Return [x, y] of the center of cell containing provided text 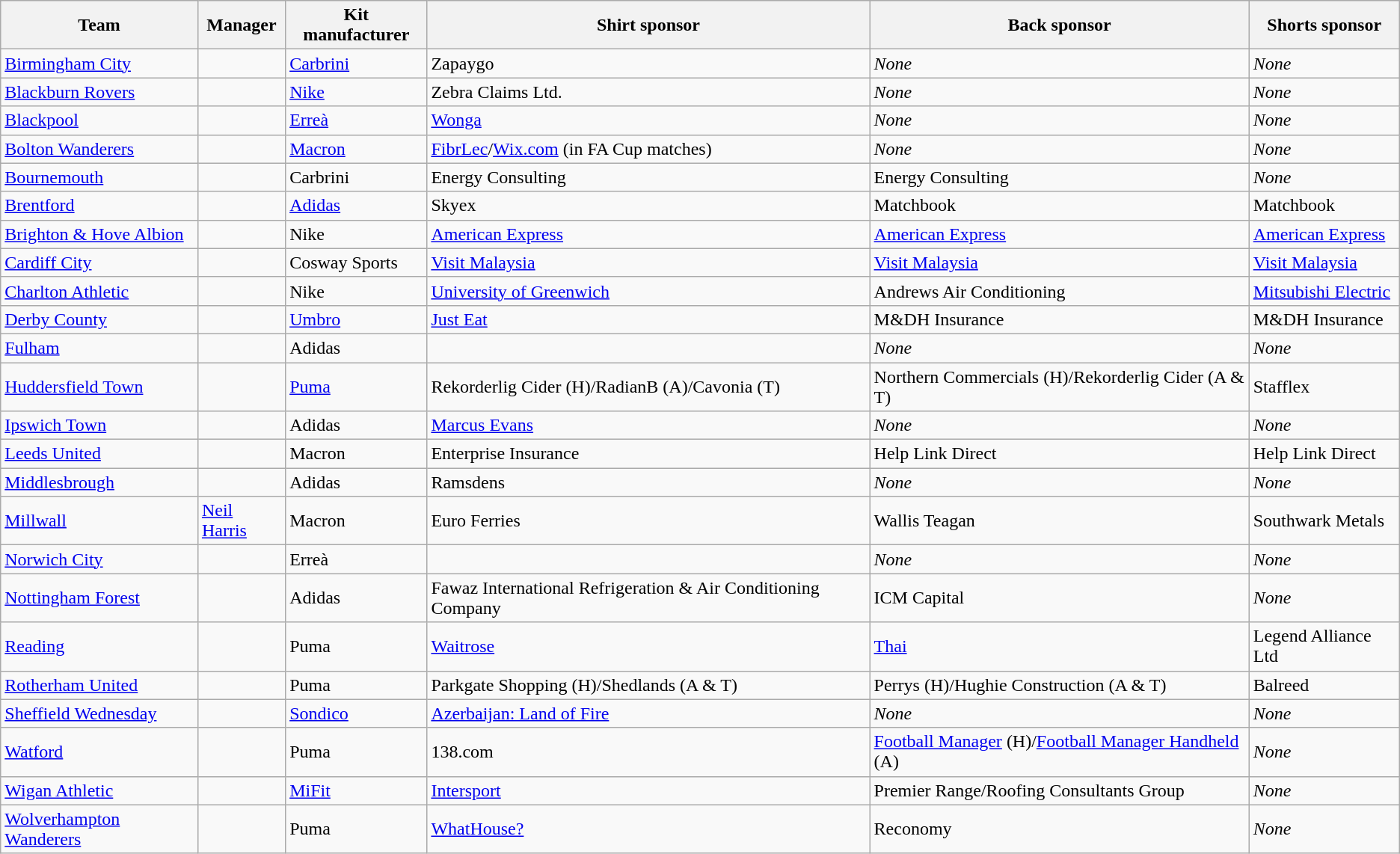
Wallis Teagan [1059, 520]
138.com [648, 752]
Mitsubishi Electric [1324, 291]
Bolton Wanderers [99, 149]
Brighton & Hove Albion [99, 234]
Brentford [99, 206]
Watford [99, 752]
Wonga [648, 120]
Shorts sponsor [1324, 25]
Enterprise Insurance [648, 454]
Wolverhampton Wanderers [99, 829]
Charlton Athletic [99, 291]
Waitrose [648, 646]
Blackpool [99, 120]
FibrLec/Wix.com (in FA Cup matches) [648, 149]
Premier Range/Roofing Consultants Group [1059, 790]
Neil Harris [241, 520]
Reconomy [1059, 829]
Ramsdens [648, 482]
Team [99, 25]
Balreed [1324, 685]
Northern Commercials (H)/Rekorderlig Cider (A & T) [1059, 386]
Legend Alliance Ltd [1324, 646]
Marcus Evans [648, 426]
Stafflex [1324, 386]
Shirt sponsor [648, 25]
Skyex [648, 206]
WhatHouse? [648, 829]
Ipswich Town [99, 426]
Perrys (H)/Hughie Construction (A & T) [1059, 685]
Parkgate Shopping (H)/Shedlands (A & T) [648, 685]
Middlesbrough [99, 482]
Cardiff City [99, 262]
Rotherham United [99, 685]
Bournemouth [99, 177]
Manager [241, 25]
Huddersfield Town [99, 386]
Wigan Athletic [99, 790]
Derby County [99, 319]
Sheffield Wednesday [99, 713]
University of Greenwich [648, 291]
Cosway Sports [356, 262]
Euro Ferries [648, 520]
Kit manufacturer [356, 25]
Leeds United [99, 454]
Rekorderlig Cider (H)/RadianB (A)/Cavonia (T) [648, 386]
Fawaz International Refrigeration & Air Conditioning Company [648, 598]
Sondico [356, 713]
Intersport [648, 790]
Zebra Claims Ltd. [648, 92]
Football Manager (H)/Football Manager Handheld (A) [1059, 752]
Millwall [99, 520]
Fulham [99, 348]
Norwich City [99, 559]
Andrews Air Conditioning [1059, 291]
Back sponsor [1059, 25]
Nottingham Forest [99, 598]
Blackburn Rovers [99, 92]
ICM Capital [1059, 598]
Birmingham City [99, 64]
Reading [99, 646]
Thai [1059, 646]
MiFit [356, 790]
Southwark Metals [1324, 520]
Zapaygo [648, 64]
Azerbaijan: Land of Fire [648, 713]
Umbro [356, 319]
Just Eat [648, 319]
